Determine the (x, y) coordinate at the center of the cell enclosing the given text.  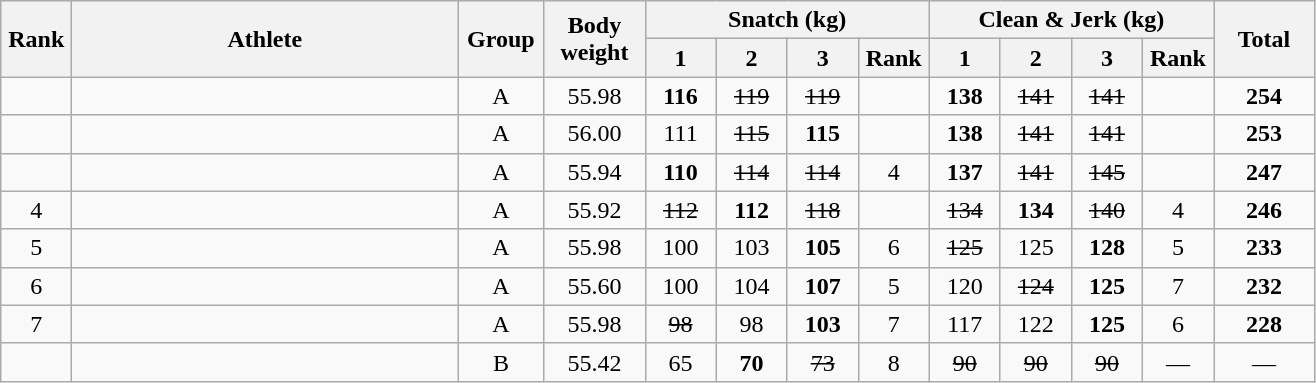
247 (1264, 172)
145 (1106, 172)
8 (894, 362)
246 (1264, 210)
55.92 (594, 210)
55.42 (594, 362)
Snatch (kg) (787, 20)
Group (501, 39)
104 (752, 286)
140 (1106, 210)
137 (964, 172)
111 (680, 134)
122 (1036, 324)
Clean & Jerk (kg) (1071, 20)
55.60 (594, 286)
56.00 (594, 134)
254 (1264, 96)
70 (752, 362)
Athlete (265, 39)
Total (1264, 39)
233 (1264, 248)
107 (822, 286)
228 (1264, 324)
55.94 (594, 172)
B (501, 362)
110 (680, 172)
128 (1106, 248)
253 (1264, 134)
120 (964, 286)
116 (680, 96)
105 (822, 248)
118 (822, 210)
73 (822, 362)
124 (1036, 286)
65 (680, 362)
232 (1264, 286)
117 (964, 324)
Body weight (594, 39)
